Search for the cell housing the specified text and yield its [X, Y] center coordinate. 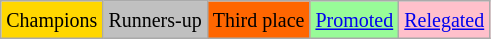
Promoted [354, 20]
Relegated [444, 20]
Runners-up [155, 20]
Third place [258, 20]
Champions [52, 20]
